Find where the given text appears and provide that cell's center as (X, Y) coordinate. 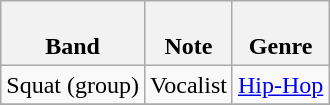
Band (73, 34)
Genre (280, 34)
Note (188, 34)
Vocalist (188, 85)
Hip-Hop (280, 85)
Squat (group) (73, 85)
